Output the (x, y) coordinate of the center of the cell containing the given text.  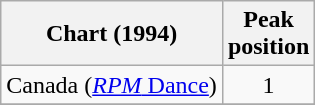
Chart (1994) (112, 34)
1 (268, 85)
Peakposition (268, 34)
Canada (RPM Dance) (112, 85)
